Identify which cell holds the provided text, then report its [x, y] central coordinate. 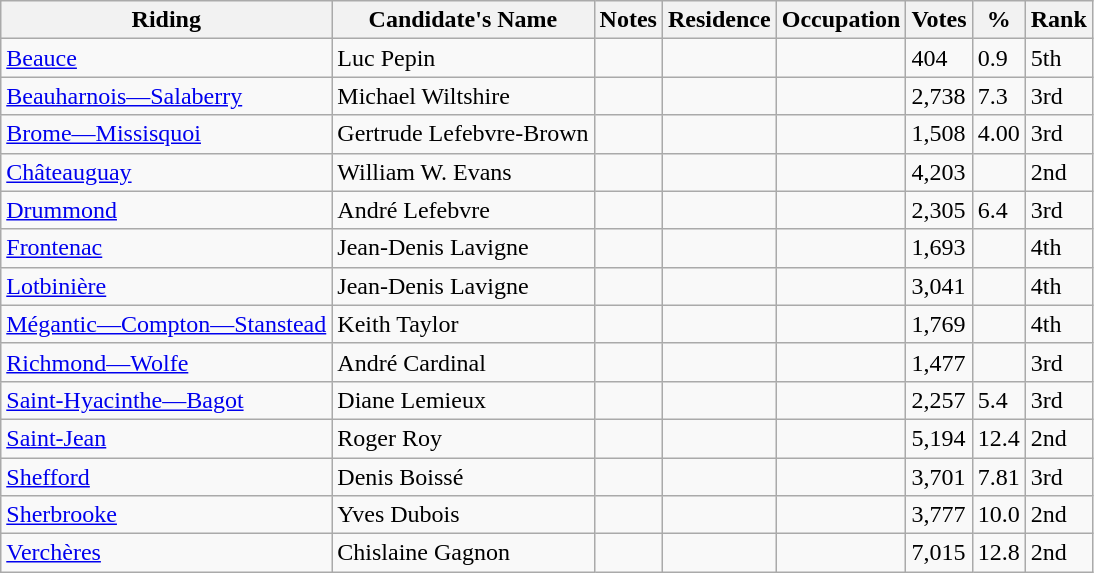
Richmond—Wolfe [166, 362]
Saint-Jean [166, 438]
2,738 [939, 96]
3,701 [939, 477]
Votes [939, 20]
3,777 [939, 515]
André Lefebvre [463, 210]
7.3 [998, 96]
Candidate's Name [463, 20]
2,257 [939, 400]
5.4 [998, 400]
Frontenac [166, 248]
Yves Dubois [463, 515]
Mégantic—Compton—Stanstead [166, 324]
Notes [628, 20]
1,477 [939, 362]
4,203 [939, 172]
Luc Pepin [463, 58]
2,305 [939, 210]
Roger Roy [463, 438]
10.0 [998, 515]
4.00 [998, 134]
12.8 [998, 553]
5th [1058, 58]
Chislaine Gagnon [463, 553]
Rank [1058, 20]
7,015 [939, 553]
William W. Evans [463, 172]
12.4 [998, 438]
5,194 [939, 438]
Beauharnois—Salaberry [166, 96]
Beauce [166, 58]
Brome—Missisquoi [166, 134]
3,041 [939, 286]
Gertrude Lefebvre-Brown [463, 134]
Verchères [166, 553]
0.9 [998, 58]
Denis Boissé [463, 477]
André Cardinal [463, 362]
404 [939, 58]
Keith Taylor [463, 324]
Châteauguay [166, 172]
Residence [719, 20]
Riding [166, 20]
6.4 [998, 210]
Occupation [841, 20]
% [998, 20]
7.81 [998, 477]
1,508 [939, 134]
Drummond [166, 210]
1,693 [939, 248]
Saint-Hyacinthe—Bagot [166, 400]
Diane Lemieux [463, 400]
Lotbinière [166, 286]
1,769 [939, 324]
Shefford [166, 477]
Sherbrooke [166, 515]
Michael Wiltshire [463, 96]
